Scan for the cell matching the given text and deliver its [x, y] coordinate at center. 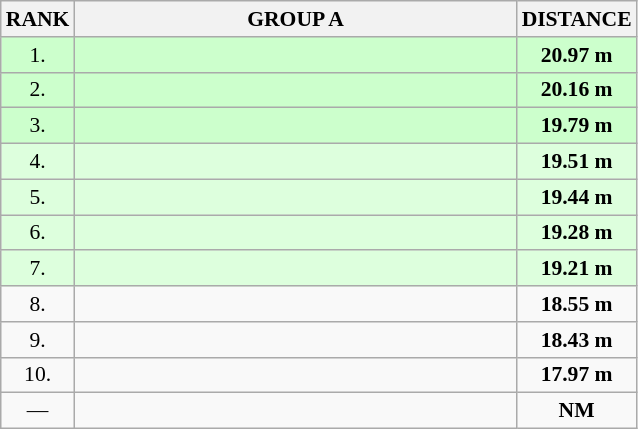
8. [38, 304]
6. [38, 233]
5. [38, 197]
DISTANCE [577, 19]
RANK [38, 19]
7. [38, 269]
10. [38, 375]
17.97 m [577, 375]
9. [38, 340]
18.55 m [577, 304]
1. [38, 55]
NM [577, 411]
20.16 m [577, 90]
2. [38, 90]
3. [38, 126]
20.97 m [577, 55]
19.79 m [577, 126]
— [38, 411]
GROUP A [295, 19]
19.51 m [577, 162]
19.21 m [577, 269]
19.28 m [577, 233]
18.43 m [577, 340]
4. [38, 162]
19.44 m [577, 197]
